Output the [x, y] coordinate of the center of the cell containing the given text.  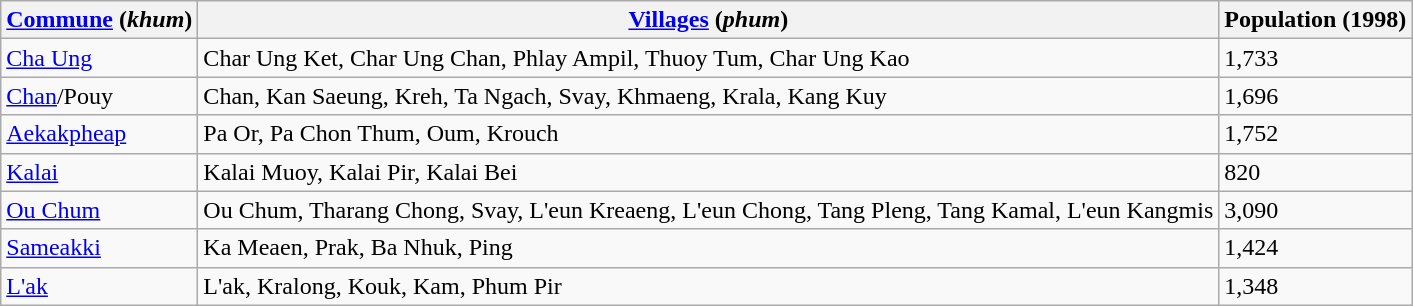
Villages (phum) [708, 20]
Aekakpheap [100, 134]
1,696 [1316, 96]
Char Ung Ket, Char Ung Chan, Phlay Ampil, Thuoy Tum, Char Ung Kao [708, 58]
Sameakki [100, 248]
Population (1998) [1316, 20]
Kalai [100, 172]
820 [1316, 172]
1,752 [1316, 134]
Pa Or, Pa Chon Thum, Oum, Krouch [708, 134]
Kalai Muoy, Kalai Pir, Kalai Bei [708, 172]
3,090 [1316, 210]
L'ak [100, 286]
1,424 [1316, 248]
Cha Ung [100, 58]
L'ak, Kralong, Kouk, Kam, Phum Pir [708, 286]
Ou Chum [100, 210]
1,733 [1316, 58]
Ou Chum, Tharang Chong, Svay, L'eun Kreaeng, L'eun Chong, Tang Pleng, Tang Kamal, L'eun Kangmis [708, 210]
Ka Meaen, Prak, Ba Nhuk, Ping [708, 248]
1,348 [1316, 286]
Chan/Pouy [100, 96]
Chan, Kan Saeung, Kreh, Ta Ngach, Svay, Khmaeng, Krala, Kang Kuy [708, 96]
Commune (khum) [100, 20]
